Return the [x, y] coordinate for the center point of the cell that contains the specified text.  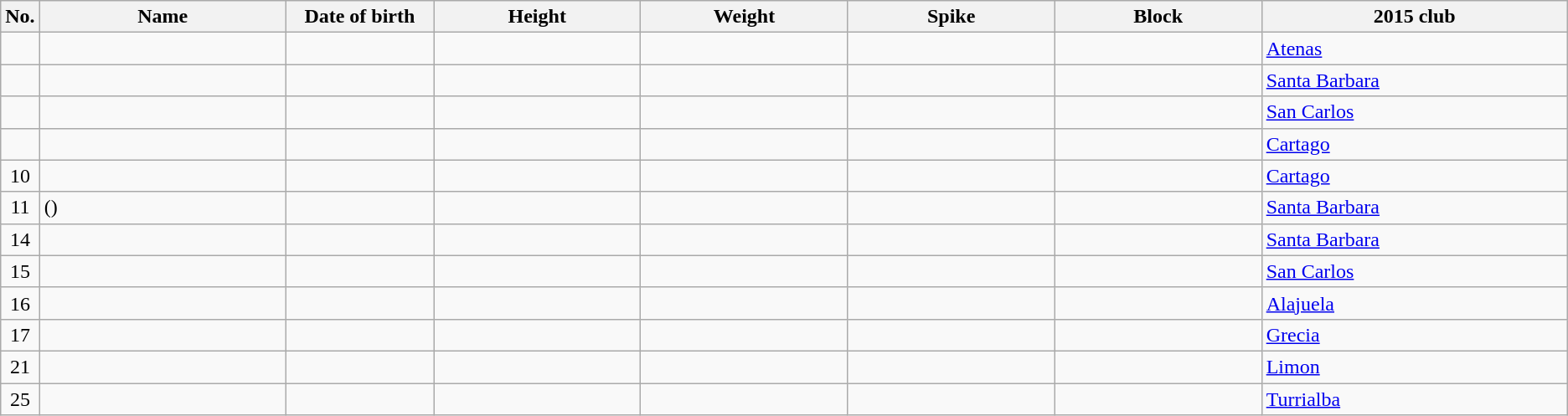
2015 club [1414, 17]
Weight [744, 17]
25 [20, 399]
Spike [952, 17]
No. [20, 17]
17 [20, 335]
Block [1158, 17]
Grecia [1414, 335]
() [162, 208]
14 [20, 239]
15 [20, 271]
Height [538, 17]
10 [20, 176]
Atenas [1414, 49]
11 [20, 208]
16 [20, 303]
21 [20, 367]
Limon [1414, 367]
Name [162, 17]
Turrialba [1414, 399]
Date of birth [359, 17]
Alajuela [1414, 303]
